Detect which cell encompasses the target text, then output its [x, y] center coordinate. 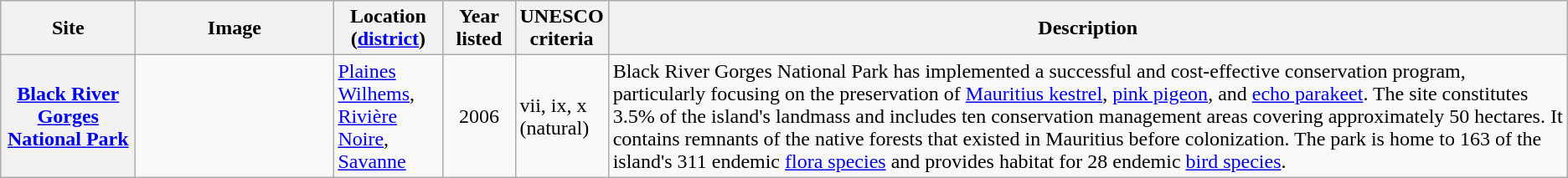
Image [235, 28]
Location (district) [389, 28]
Year listed [479, 28]
Description [1087, 28]
Black River Gorges National Park [69, 116]
vii, ix, x (natural) [561, 116]
2006 [479, 116]
Site [69, 28]
UNESCO criteria [561, 28]
Plaines Wilhems, Rivière Noire, Savanne [389, 116]
